For the text-containing cell, return its midpoint in (x, y) coordinate format. 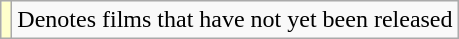
Denotes films that have not yet been released (235, 20)
